Return the (x, y) coordinate for the center point of the cell that contains the specified text.  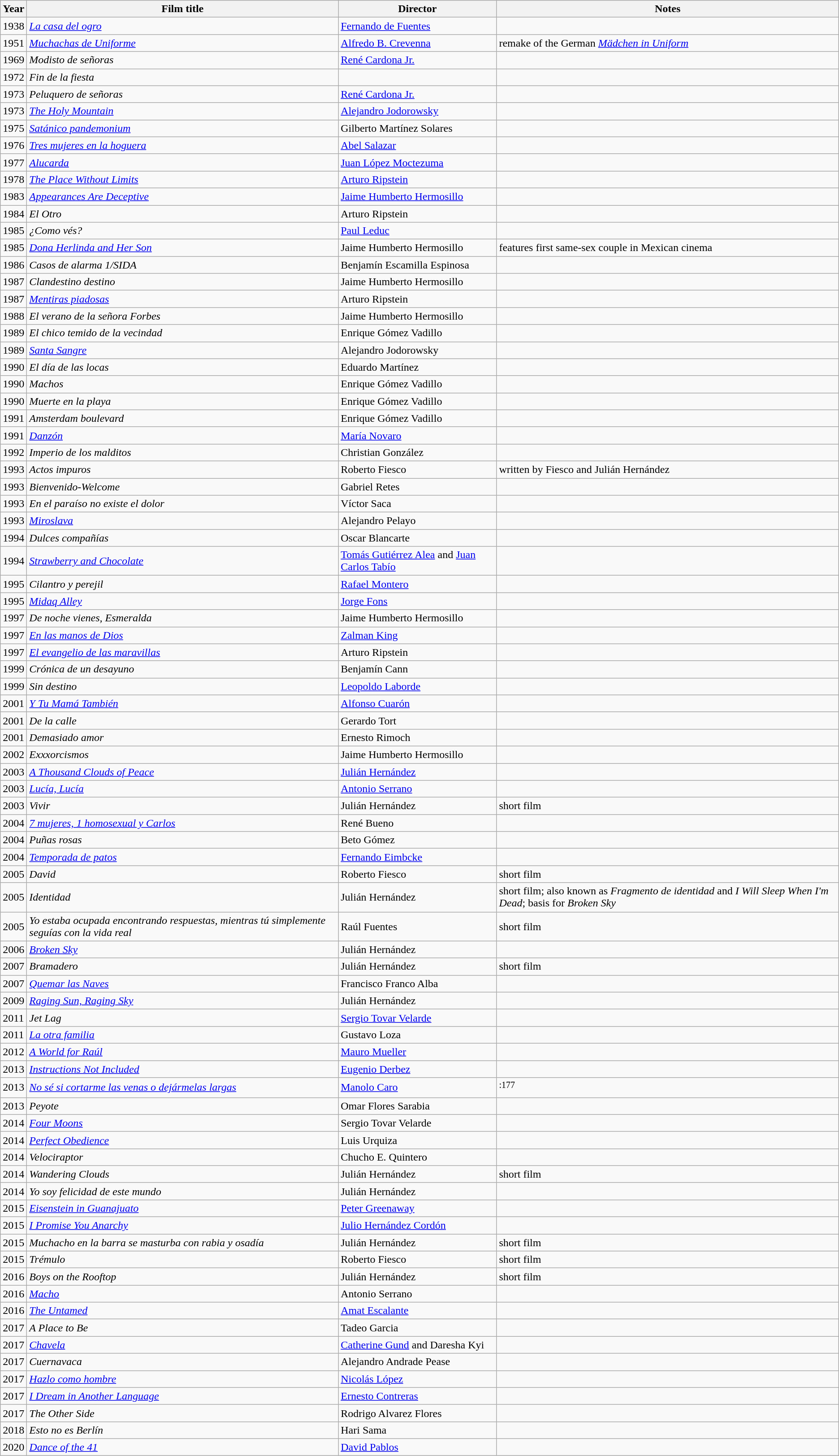
David (183, 874)
Broken Sky (183, 949)
Eugenio Derbez (418, 1069)
Year (13, 9)
2012 (13, 1052)
Tres mujeres en la hoguera (183, 145)
1969 (13, 60)
Hari Sama (418, 1430)
El día de las locas (183, 367)
Rodrigo Alvarez Flores (418, 1413)
Cuernavaca (183, 1362)
Gabriel Retes (418, 486)
1988 (13, 316)
Peyote (183, 1106)
Julio Hernández Cordón (418, 1226)
Esto no es Berlín (183, 1430)
María Novaro (418, 435)
Leopoldo Laborde (418, 686)
The Untamed (183, 1311)
Peter Greenaway (418, 1208)
¿Como vés? (183, 231)
Alejandro Pelayo (418, 521)
Zalman King (418, 635)
El Otro (183, 214)
The Place Without Limits (183, 179)
Tadeo Garcia (418, 1328)
Temporada de patos (183, 857)
Alejandro Andrade Pease (418, 1362)
1977 (13, 162)
A Place to Be (183, 1328)
Miroslava (183, 521)
Macho (183, 1294)
Four Moons (183, 1123)
Appearances Are Deceptive (183, 196)
Modisto de señoras (183, 60)
Peluquero de señoras (183, 94)
Imperio de los malditos (183, 452)
Ernesto Contreras (418, 1396)
El chico temido de la vecindad (183, 333)
1978 (13, 179)
Bramadero (183, 966)
Machos (183, 384)
2018 (13, 1430)
Fernando Eimbcke (418, 857)
Wandering Clouds (183, 1174)
Identidad (183, 897)
Raging Sun, Raging Sky (183, 1001)
Director (418, 9)
1984 (13, 214)
The Holy Mountain (183, 111)
Paul Leduc (418, 231)
Omar Flores Sarabia (418, 1106)
Beto Gómez (418, 840)
I Promise You Anarchy (183, 1226)
1986 (13, 265)
Satánico pandemonium (183, 128)
Lucía, Lucía (183, 789)
Strawberry and Chocolate (183, 561)
1951 (13, 43)
1992 (13, 452)
1938 (13, 26)
Exxxorcismos (183, 754)
Alfonso Cuarón (418, 703)
Dulces compañías (183, 538)
Mentiras piadosas (183, 299)
Chavela (183, 1345)
Hazlo como hombre (183, 1379)
De la calle (183, 720)
Boys on the Rooftop (183, 1277)
7 mujeres, 1 homosexual y Carlos (183, 823)
Luis Urquiza (418, 1140)
Y Tu Mamá También (183, 703)
1972 (13, 77)
The Other Side (183, 1413)
En las manos de Dios (183, 635)
Dona Herlinda and Her Son (183, 248)
Francisco Franco Alba (418, 984)
Quemar las Naves (183, 984)
Eisenstein in Guanajuato (183, 1208)
Juan López Moctezuma (418, 162)
Fin de la fiesta (183, 77)
Sin destino (183, 686)
Tomás Gutiérrez Alea and Juan Carlos Tabío (418, 561)
remake of the German Mädchen in Uniform (668, 43)
Abel Salazar (418, 145)
Fernando de Fuentes (418, 26)
Puñas rosas (183, 840)
Muchachas de Uniforme (183, 43)
Muerte en la playa (183, 401)
Clandestino destino (183, 282)
Chucho E. Quintero (418, 1157)
Santa Sangre (183, 350)
features first same-sex couple in Mexican cinema (668, 248)
A World for Raúl (183, 1052)
Alfredo B. Crevenna (418, 43)
La casa del ogro (183, 26)
A Thousand Clouds of Peace (183, 771)
Rafael Montero (418, 584)
:177 (668, 1088)
Perfect Obedience (183, 1140)
2006 (13, 949)
Crónica de un desayuno (183, 669)
short film; also known as Fragmento de identidad and I Will Sleep When I'm Dead; basis for Broken Sky (668, 897)
Alucarda (183, 162)
Oscar Blancarte (418, 538)
Gustavo Loza (418, 1035)
Mauro Mueller (418, 1052)
Casos de alarma 1/SIDA (183, 265)
Yo estaba ocupada encontrando respuestas, mientras tú simplemente seguías con la vida real (183, 926)
Film title (183, 9)
Gerardo Tort (418, 720)
2002 (13, 754)
Ernesto Rimoch (418, 737)
Cilantro y perejil (183, 584)
Catherine Gund and Daresha Kyi (418, 1345)
written by Fiesco and Julián Hernández (668, 469)
I Dream in Another Language (183, 1396)
Gilberto Martínez Solares (418, 128)
1976 (13, 145)
1975 (13, 128)
Muchacho en la barra se masturba con rabia y osadía (183, 1243)
Amat Escalante (418, 1311)
Jet Lag (183, 1018)
Notes (668, 9)
Nicolás López (418, 1379)
Vivir (183, 806)
En el paraíso no existe el dolor (183, 504)
2009 (13, 1001)
Velociraptor (183, 1157)
Benjamín Escamilla Espinosa (418, 265)
David Pablos (418, 1447)
2020 (13, 1447)
Amsterdam boulevard (183, 418)
Jorge Fons (418, 601)
Demasiado amor (183, 737)
Trémulo (183, 1260)
Danzón (183, 435)
Actos impuros (183, 469)
Manolo Caro (418, 1088)
Bienvenido-Welcome (183, 486)
1983 (13, 196)
Midaq Alley (183, 601)
Yo soy felicidad de este mundo (183, 1191)
No sé si cortarme las venas o dejármelas largas (183, 1088)
De noche vienes, Esmeralda (183, 618)
Instructions Not Included (183, 1069)
Benjamín Cann (418, 669)
Víctor Saca (418, 504)
Eduardo Martínez (418, 367)
Christian González (418, 452)
La otra familia (183, 1035)
Dance of the 41 (183, 1447)
Raúl Fuentes (418, 926)
René Bueno (418, 823)
El evangelio de las maravillas (183, 652)
El verano de la señora Forbes (183, 316)
